From the cell containing the given text, extract its center point as [X, Y] coordinate. 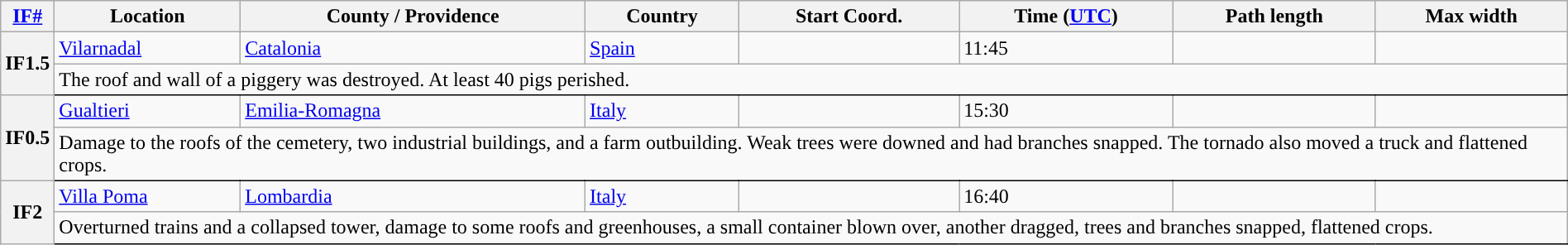
Catalonia [414, 48]
Villa Poma [147, 196]
Start Coord. [849, 17]
16:40 [1067, 196]
Gualtieri [147, 111]
15:30 [1067, 111]
IF# [28, 17]
Path length [1274, 17]
11:45 [1067, 48]
Emilia-Romagna [414, 111]
IF2 [28, 212]
Vilarnadal [147, 48]
Time (UTC) [1067, 17]
The roof and wall of a piggery was destroyed. At least 40 pigs perished. [810, 79]
IF0.5 [28, 137]
Location [147, 17]
Max width [1471, 17]
Spain [662, 48]
IF1.5 [28, 64]
County / Providence [414, 17]
Lombardia [414, 196]
Country [662, 17]
